Return [X, Y] of the center of cell containing provided text 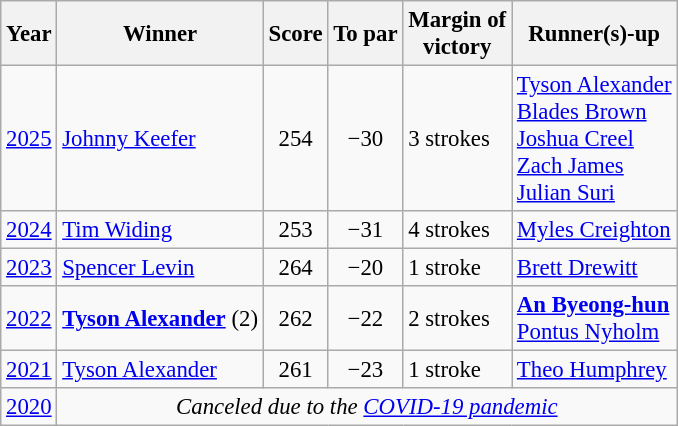
Tyson Alexander (2) [160, 318]
2024 [29, 230]
−20 [366, 268]
−23 [366, 370]
264 [296, 268]
254 [296, 139]
Tyson Alexander Blades Brown Joshua Creel Zach James Julian Suri [594, 139]
3 strokes [458, 139]
2021 [29, 370]
To par [366, 34]
Tyson Alexander [160, 370]
Johnny Keefer [160, 139]
2023 [29, 268]
Myles Creighton [594, 230]
Spencer Levin [160, 268]
−30 [366, 139]
Canceled due to the COVID-19 pandemic [367, 407]
Winner [160, 34]
4 strokes [458, 230]
2 strokes [458, 318]
Theo Humphrey [594, 370]
2025 [29, 139]
Tim Widing [160, 230]
262 [296, 318]
Year [29, 34]
2020 [29, 407]
−22 [366, 318]
253 [296, 230]
Score [296, 34]
2022 [29, 318]
An Byeong-hun Pontus Nyholm [594, 318]
−31 [366, 230]
261 [296, 370]
Margin ofvictory [458, 34]
Runner(s)-up [594, 34]
Brett Drewitt [594, 268]
